Return the [X, Y] coordinate for the center point of the cell that contains the specified text.  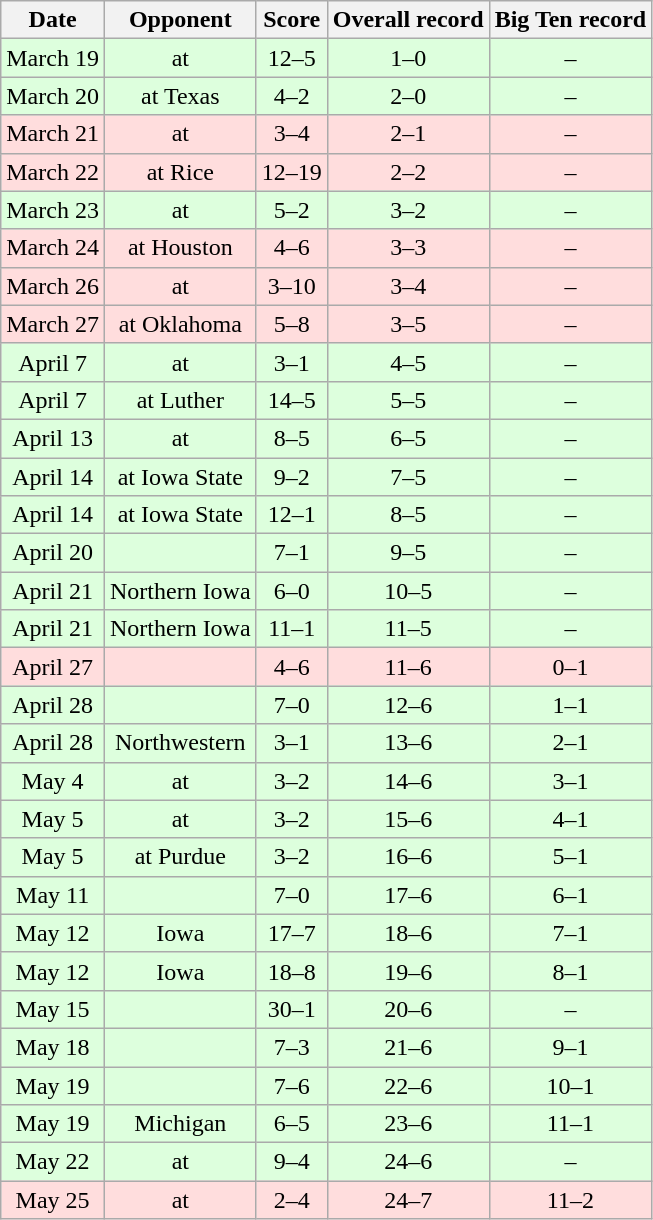
3–3 [408, 248]
Northwestern [180, 743]
10–1 [570, 1085]
12–19 [292, 172]
March 27 [53, 324]
Date [53, 20]
11–5 [408, 629]
May 11 [53, 895]
at Houston [180, 248]
21–6 [408, 1047]
March 20 [53, 96]
at Luther [180, 400]
9–2 [292, 477]
12–5 [292, 58]
19–6 [408, 971]
April 13 [53, 438]
5–2 [292, 210]
5–8 [292, 324]
2–0 [408, 96]
0–1 [570, 667]
Michigan [180, 1124]
Overall record [408, 20]
4–2 [292, 96]
16–6 [408, 857]
9–1 [570, 1047]
April 20 [53, 553]
May 4 [53, 781]
23–6 [408, 1124]
2–4 [292, 1200]
2–2 [408, 172]
5–1 [570, 857]
4–1 [570, 819]
at Purdue [180, 857]
8–1 [570, 971]
March 24 [53, 248]
March 19 [53, 58]
22–6 [408, 1085]
13–6 [408, 743]
April 27 [53, 667]
May 15 [53, 1009]
6–1 [570, 895]
9–4 [292, 1162]
May 25 [53, 1200]
17–7 [292, 933]
March 22 [53, 172]
3–10 [292, 286]
20–6 [408, 1009]
March 23 [53, 210]
May 18 [53, 1047]
10–5 [408, 591]
15–6 [408, 819]
17–6 [408, 895]
11–2 [570, 1200]
March 21 [53, 134]
May 22 [53, 1162]
24–6 [408, 1162]
14–5 [292, 400]
14–6 [408, 781]
7–5 [408, 477]
24–7 [408, 1200]
9–5 [408, 553]
7–3 [292, 1047]
at Texas [180, 96]
3–5 [408, 324]
12–6 [408, 705]
6–0 [292, 591]
Score [292, 20]
1–0 [408, 58]
12–1 [292, 515]
1–1 [570, 705]
March 26 [53, 286]
18–6 [408, 933]
7–6 [292, 1085]
Opponent [180, 20]
11–6 [408, 667]
30–1 [292, 1009]
4–5 [408, 362]
at Oklahoma [180, 324]
at Rice [180, 172]
5–5 [408, 400]
18–8 [292, 971]
Big Ten record [570, 20]
